Search for the cell housing the specified text and yield its (x, y) center coordinate. 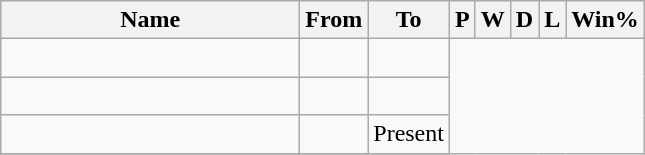
Win% (606, 20)
P (462, 20)
D (524, 20)
Name (150, 20)
L (552, 20)
Present (409, 134)
From (334, 20)
To (409, 20)
W (492, 20)
